From the cell containing the given text, extract its center point as [x, y] coordinate. 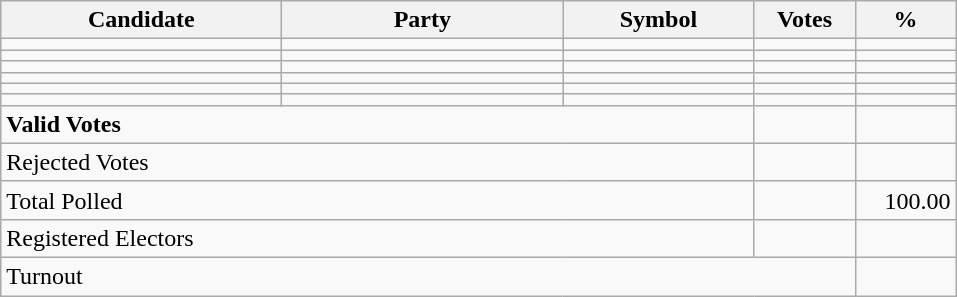
Valid Votes [378, 124]
Turnout [428, 276]
% [906, 20]
Total Polled [378, 200]
Party [422, 20]
Votes [804, 20]
Rejected Votes [378, 162]
Candidate [142, 20]
Symbol [658, 20]
Registered Electors [378, 238]
100.00 [906, 200]
